Pinpoint the cell where the given text exists, returning its (X, Y) midpoint coordinate. 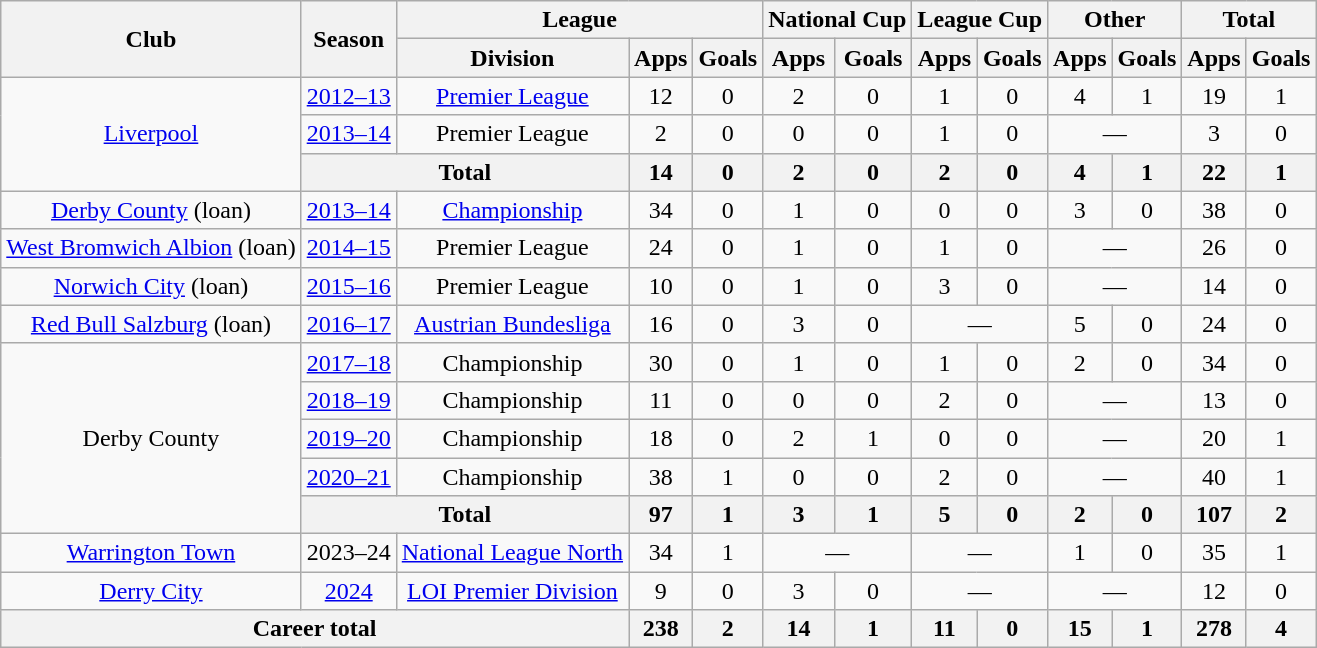
35 (1214, 553)
Other (1115, 20)
LOI Premier Division (512, 591)
238 (661, 629)
2023–24 (348, 553)
Austrian Bundesliga (512, 324)
Red Bull Salzburg (loan) (151, 324)
40 (1214, 477)
26 (1214, 248)
13 (1214, 400)
22 (1214, 172)
20 (1214, 438)
107 (1214, 515)
97 (661, 515)
Season (348, 39)
2012–13 (348, 96)
League Cup (980, 20)
2018–19 (348, 400)
Derby County (151, 438)
2017–18 (348, 362)
National Cup (838, 20)
Norwich City (loan) (151, 286)
15 (1080, 629)
2020–21 (348, 477)
9 (661, 591)
Derry City (151, 591)
2015–16 (348, 286)
Career total (315, 629)
2016–17 (348, 324)
Derby County (loan) (151, 210)
Warrington Town (151, 553)
Division (512, 58)
West Bromwich Albion (loan) (151, 248)
Club (151, 39)
30 (661, 362)
2014–15 (348, 248)
2024 (348, 591)
10 (661, 286)
19 (1214, 96)
National League North (512, 553)
18 (661, 438)
16 (661, 324)
278 (1214, 629)
Liverpool (151, 134)
2019–20 (348, 438)
League (579, 20)
